Output the (X, Y) coordinate of the center of the cell containing the given text.  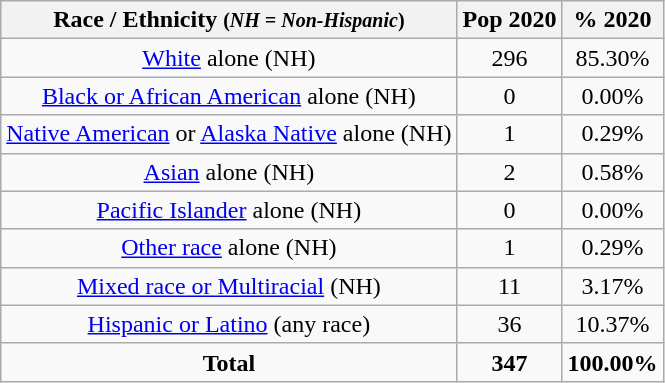
0.58% (612, 172)
3.17% (612, 286)
Mixed race or Multiracial (NH) (229, 286)
% 2020 (612, 20)
Black or African American alone (NH) (229, 96)
Other race alone (NH) (229, 248)
Asian alone (NH) (229, 172)
296 (510, 58)
Race / Ethnicity (NH = Non-Hispanic) (229, 20)
Hispanic or Latino (any race) (229, 324)
Pacific Islander alone (NH) (229, 210)
Native American or Alaska Native alone (NH) (229, 134)
347 (510, 362)
White alone (NH) (229, 58)
36 (510, 324)
Total (229, 362)
10.37% (612, 324)
Pop 2020 (510, 20)
11 (510, 286)
2 (510, 172)
100.00% (612, 362)
85.30% (612, 58)
